For the text-containing cell, return its midpoint in (x, y) coordinate format. 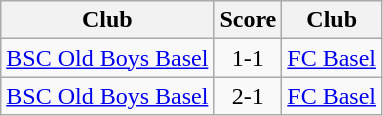
1-1 (248, 58)
2-1 (248, 96)
Score (248, 20)
